Pinpoint the cell where the given text exists, returning its [X, Y] midpoint coordinate. 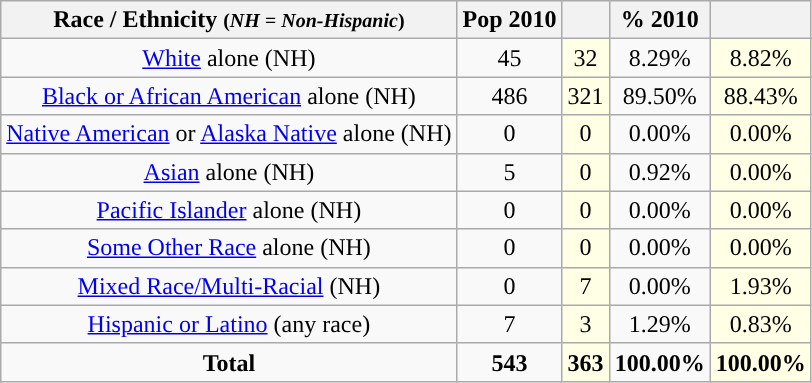
89.50% [660, 96]
0.92% [660, 172]
32 [586, 58]
363 [586, 362]
Hispanic or Latino (any race) [229, 324]
1.93% [760, 286]
Native American or Alaska Native alone (NH) [229, 134]
45 [510, 58]
88.43% [760, 96]
8.82% [760, 58]
3 [586, 324]
Pacific Islander alone (NH) [229, 210]
Asian alone (NH) [229, 172]
1.29% [660, 324]
% 2010 [660, 20]
5 [510, 172]
486 [510, 96]
Total [229, 362]
0.83% [760, 324]
Mixed Race/Multi-Racial (NH) [229, 286]
8.29% [660, 58]
Race / Ethnicity (NH = Non-Hispanic) [229, 20]
321 [586, 96]
Pop 2010 [510, 20]
Black or African American alone (NH) [229, 96]
543 [510, 362]
Some Other Race alone (NH) [229, 248]
White alone (NH) [229, 58]
